Return the [X, Y] coordinate for the center point of the cell that contains the specified text.  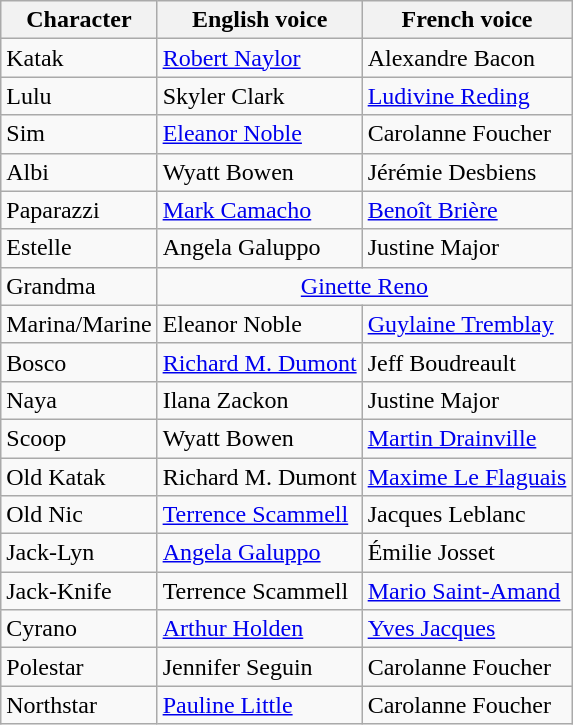
Alexandre Bacon [467, 58]
Yves Jacques [467, 629]
Jennifer Seguin [260, 667]
Pauline Little [260, 705]
Northstar [79, 705]
Skyler Clark [260, 96]
Lulu [79, 96]
Jeff Boudreault [467, 362]
Old Nic [79, 515]
Benoît Brière [467, 210]
Martin Drainville [467, 438]
Jacques Leblanc [467, 515]
Katak [79, 58]
Sim [79, 134]
Naya [79, 400]
Ginette Reno [364, 286]
Estelle [79, 248]
Mark Camacho [260, 210]
Paparazzi [79, 210]
Polestar [79, 667]
Marina/Marine [79, 324]
Jack-Lyn [79, 553]
Cyrano [79, 629]
Ilana Zackon [260, 400]
Maxime Le Flaguais [467, 477]
Jack-Knife [79, 591]
Albi [79, 172]
Ludivine Reding [467, 96]
Jérémie Desbiens [467, 172]
Émilie Josset [467, 553]
Old Katak [79, 477]
Arthur Holden [260, 629]
Scoop [79, 438]
English voice [260, 20]
Mario Saint-Amand [467, 591]
Grandma [79, 286]
Guylaine Tremblay [467, 324]
Robert Naylor [260, 58]
Character [79, 20]
French voice [467, 20]
Bosco [79, 362]
